For the text-containing cell, return its midpoint in [x, y] coordinate format. 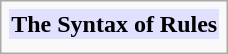
The Syntax of Rules [114, 24]
